Return the [X, Y] coordinate for the center point of the cell that contains the specified text.  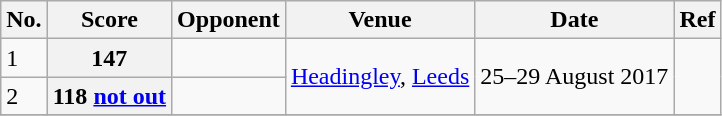
25–29 August 2017 [574, 77]
No. [24, 20]
Venue [380, 20]
1 [24, 58]
Headingley, Leeds [380, 77]
Score [109, 20]
2 [24, 96]
Ref [698, 20]
147 [109, 58]
Opponent [229, 20]
118 not out [109, 96]
Date [574, 20]
